Output the (x, y) coordinate of the center of the cell containing the given text.  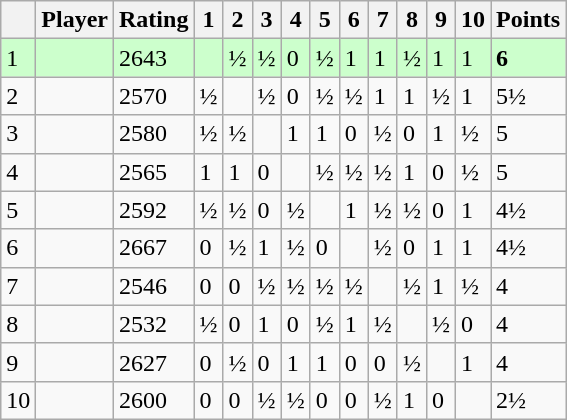
2580 (154, 134)
2532 (154, 324)
Points (528, 20)
2627 (154, 362)
2½ (528, 400)
2592 (154, 210)
2546 (154, 286)
2565 (154, 172)
5½ (528, 96)
2667 (154, 248)
Player (75, 20)
Rating (154, 20)
2643 (154, 58)
2570 (154, 96)
2600 (154, 400)
